Determine the [X, Y] coordinate at the center of the cell enclosing the given text.  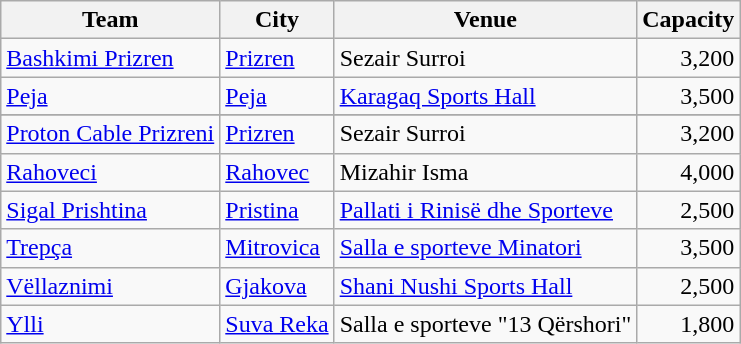
Proton Cable Prizreni [110, 134]
Rahovec [277, 172]
Sigal Prishtina [110, 210]
Pristina [277, 210]
Pallati i Rinisë dhe Sporteve [486, 210]
Bashkimi Prizren [110, 58]
Karagaq Sports Hall [486, 96]
Suva Reka [277, 324]
4,000 [688, 172]
City [277, 20]
Salla e sporteve Minatori [486, 248]
1,800 [688, 324]
Ylli [110, 324]
Capacity [688, 20]
Rahoveci [110, 172]
Vëllaznimi [110, 286]
Mitrovica [277, 248]
Team [110, 20]
Gjakova [277, 286]
Shani Nushi Sports Hall [486, 286]
Trepça [110, 248]
Mizahir Isma [486, 172]
Venue [486, 20]
Salla e sporteve "13 Qërshori" [486, 324]
